Detect which cell encompasses the target text, then output its [x, y] center coordinate. 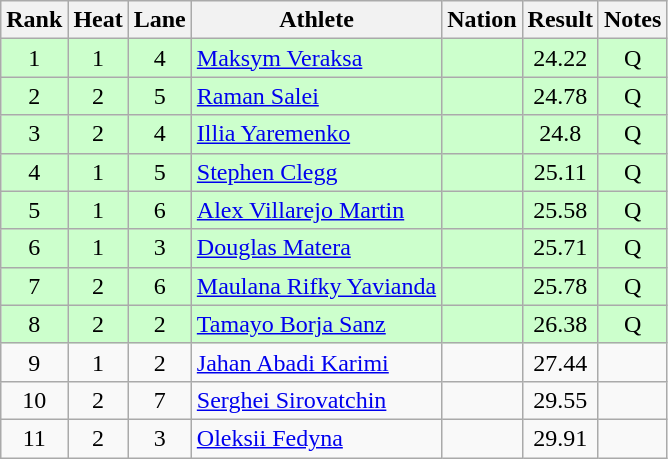
29.55 [560, 400]
10 [34, 400]
25.71 [560, 248]
24.8 [560, 134]
Illia Yaremenko [316, 134]
25.11 [560, 172]
Rank [34, 20]
25.58 [560, 210]
Stephen Clegg [316, 172]
26.38 [560, 324]
Jahan Abadi Karimi [316, 362]
Nation [482, 20]
29.91 [560, 438]
Tamayo Borja Sanz [316, 324]
8 [34, 324]
24.78 [560, 96]
Serghei Sirovatchin [316, 400]
25.78 [560, 286]
Heat [98, 20]
Notes [632, 20]
Maksym Veraksa [316, 58]
9 [34, 362]
11 [34, 438]
Oleksii Fedyna [316, 438]
Alex Villarejo Martin [316, 210]
Raman Salei [316, 96]
Douglas Matera [316, 248]
27.44 [560, 362]
Athlete [316, 20]
Lane [160, 20]
24.22 [560, 58]
Maulana Rifky Yavianda [316, 286]
Result [560, 20]
